Output the [x, y] coordinate of the center of the cell containing the given text.  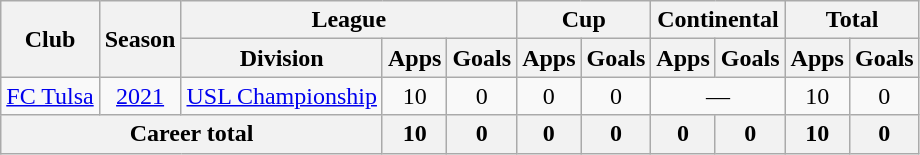
League [349, 20]
— [718, 96]
Career total [192, 134]
USL Championship [282, 96]
Season [140, 39]
2021 [140, 96]
Total [852, 20]
Division [282, 58]
Club [50, 39]
Cup [584, 20]
FC Tulsa [50, 96]
Continental [718, 20]
